Return the (X, Y) coordinate for the center point of the cell that contains the specified text.  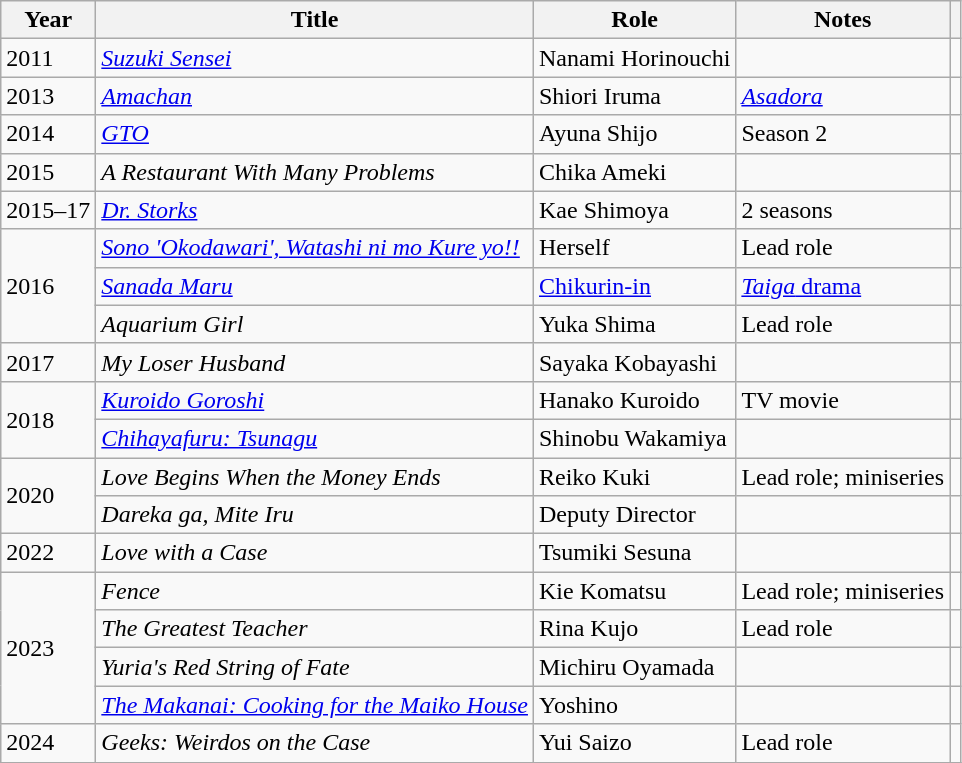
The Greatest Teacher (315, 629)
2024 (48, 743)
Shiori Iruma (634, 96)
Asadora (843, 96)
Chikurin-in (634, 286)
Shinobu Wakamiya (634, 438)
Taiga drama (843, 286)
2017 (48, 362)
Title (315, 20)
A Restaurant With Many Problems (315, 172)
Reiko Kuki (634, 477)
Yoshino (634, 705)
Herself (634, 248)
2018 (48, 419)
Amachan (315, 96)
Love Begins When the Money Ends (315, 477)
Aquarium Girl (315, 324)
Ayuna Shijo (634, 134)
Geeks: Weirdos on the Case (315, 743)
Year (48, 20)
2015–17 (48, 210)
2022 (48, 553)
My Loser Husband (315, 362)
Sanada Maru (315, 286)
Sono 'Okodawari', Watashi ni mo Kure yo!! (315, 248)
Nanami Horinouchi (634, 58)
Michiru Oyamada (634, 667)
Deputy Director (634, 515)
GTO (315, 134)
Kae Shimoya (634, 210)
Rina Kujo (634, 629)
2 seasons (843, 210)
Yui Saizo (634, 743)
Hanako Kuroido (634, 400)
TV movie (843, 400)
Fence (315, 591)
Tsumiki Sesuna (634, 553)
Notes (843, 20)
2020 (48, 496)
2016 (48, 286)
Yuria's Red String of Fate (315, 667)
Dareka ga, Mite Iru (315, 515)
2011 (48, 58)
Suzuki Sensei (315, 58)
Sayaka Kobayashi (634, 362)
Season 2 (843, 134)
The Makanai: Cooking for the Maiko House (315, 705)
Kie Komatsu (634, 591)
2015 (48, 172)
Kuroido Goroshi (315, 400)
Yuka Shima (634, 324)
2023 (48, 648)
Chihayafuru: Tsunagu (315, 438)
Chika Ameki (634, 172)
2013 (48, 96)
Love with a Case (315, 553)
Role (634, 20)
Dr. Storks (315, 210)
2014 (48, 134)
